Search for the cell housing the specified text and yield its [X, Y] center coordinate. 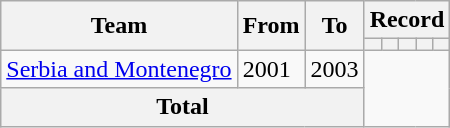
To [334, 26]
Serbia and Montenegro [119, 69]
Total [182, 107]
Team [119, 26]
2001 [271, 69]
2003 [334, 69]
Record [407, 20]
From [271, 26]
